Capture the cell that displays the provided text and extract its [X, Y] central coordinate. 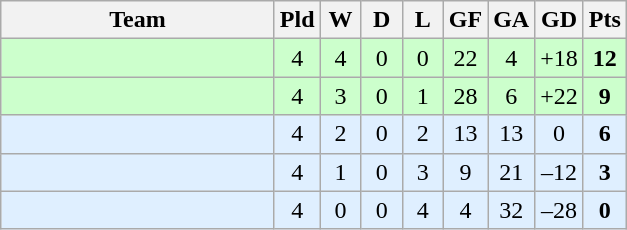
12 [604, 58]
32 [512, 210]
+22 [560, 96]
21 [512, 172]
W [340, 20]
–28 [560, 210]
GF [465, 20]
GA [512, 20]
22 [465, 58]
GD [560, 20]
Pld [297, 20]
28 [465, 96]
–12 [560, 172]
L [422, 20]
+18 [560, 58]
Team [138, 20]
Pts [604, 20]
D [382, 20]
